Output the [x, y] coordinate of the center of the cell containing the given text.  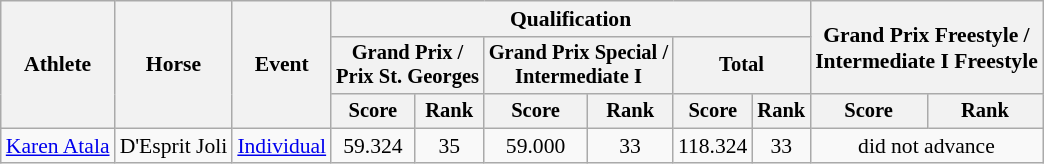
59.324 [372, 146]
Total [742, 66]
Individual [282, 146]
Qualification [570, 19]
Grand Prix Freestyle /Intermediate I Freestyle [926, 48]
Grand Prix /Prix St. Georges [408, 66]
118.324 [713, 146]
Horse [174, 64]
D'Esprit Joli [174, 146]
59.000 [536, 146]
Karen Atala [58, 146]
Event [282, 64]
Athlete [58, 64]
35 [450, 146]
Grand Prix Special /Intermediate I [578, 66]
did not advance [926, 146]
